Search for the cell housing the specified text and yield its (x, y) center coordinate. 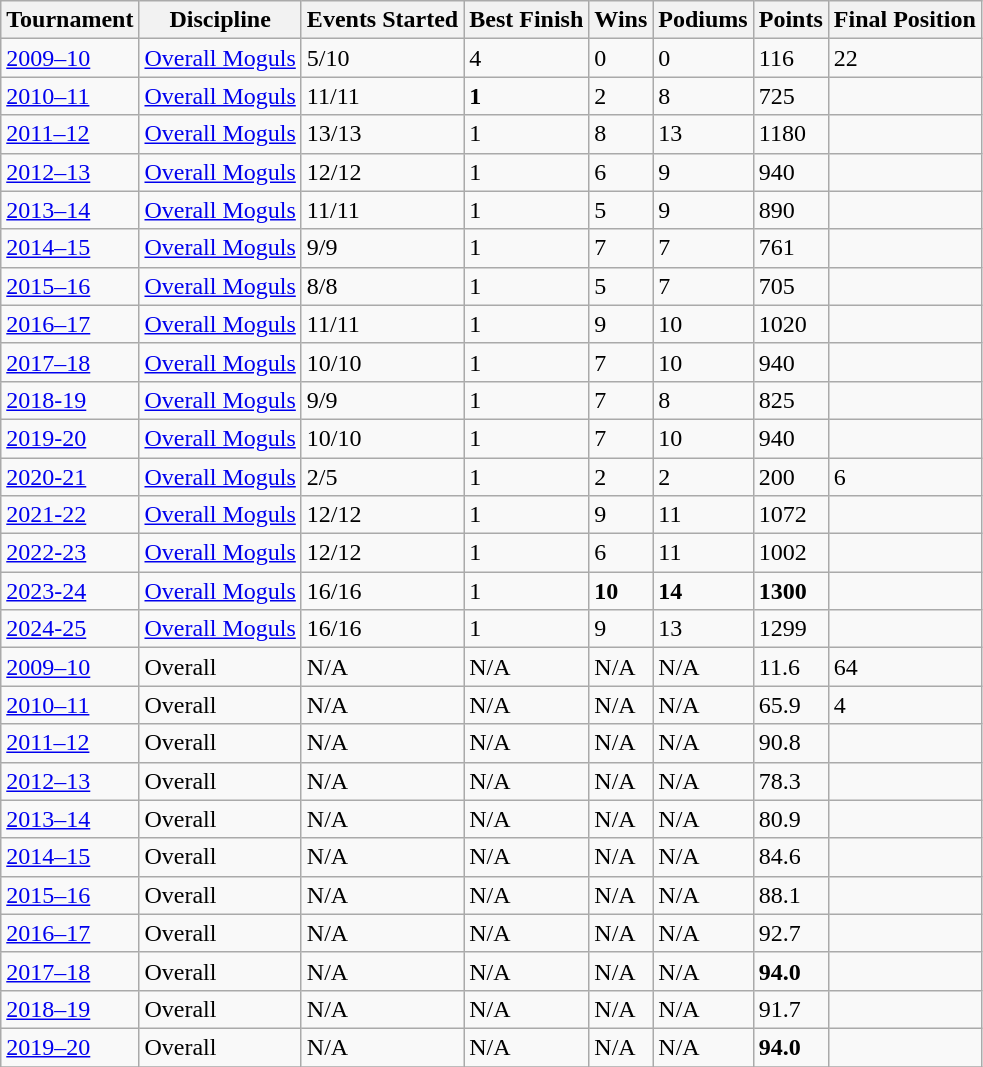
2018-19 (70, 400)
2/5 (382, 477)
14 (703, 591)
1299 (790, 629)
65.9 (790, 705)
88.1 (790, 895)
1020 (790, 324)
761 (790, 248)
2018–19 (70, 1009)
1002 (790, 553)
Best Finish (526, 20)
Wins (621, 20)
2019-20 (70, 438)
78.3 (790, 781)
11.6 (790, 667)
Points (790, 20)
92.7 (790, 933)
2022-23 (70, 553)
1072 (790, 515)
64 (904, 667)
725 (790, 96)
200 (790, 477)
2021-22 (70, 515)
5/10 (382, 58)
90.8 (790, 743)
Events Started (382, 20)
1180 (790, 134)
Discipline (220, 20)
Tournament (70, 20)
22 (904, 58)
13/13 (382, 134)
2024-25 (70, 629)
91.7 (790, 1009)
116 (790, 58)
2023-24 (70, 591)
2020-21 (70, 477)
80.9 (790, 819)
84.6 (790, 857)
Podiums (703, 20)
890 (790, 210)
2019–20 (70, 1047)
1300 (790, 591)
Final Position (904, 20)
705 (790, 286)
8/8 (382, 286)
825 (790, 400)
